Identify which cell holds the provided text, then report its [x, y] central coordinate. 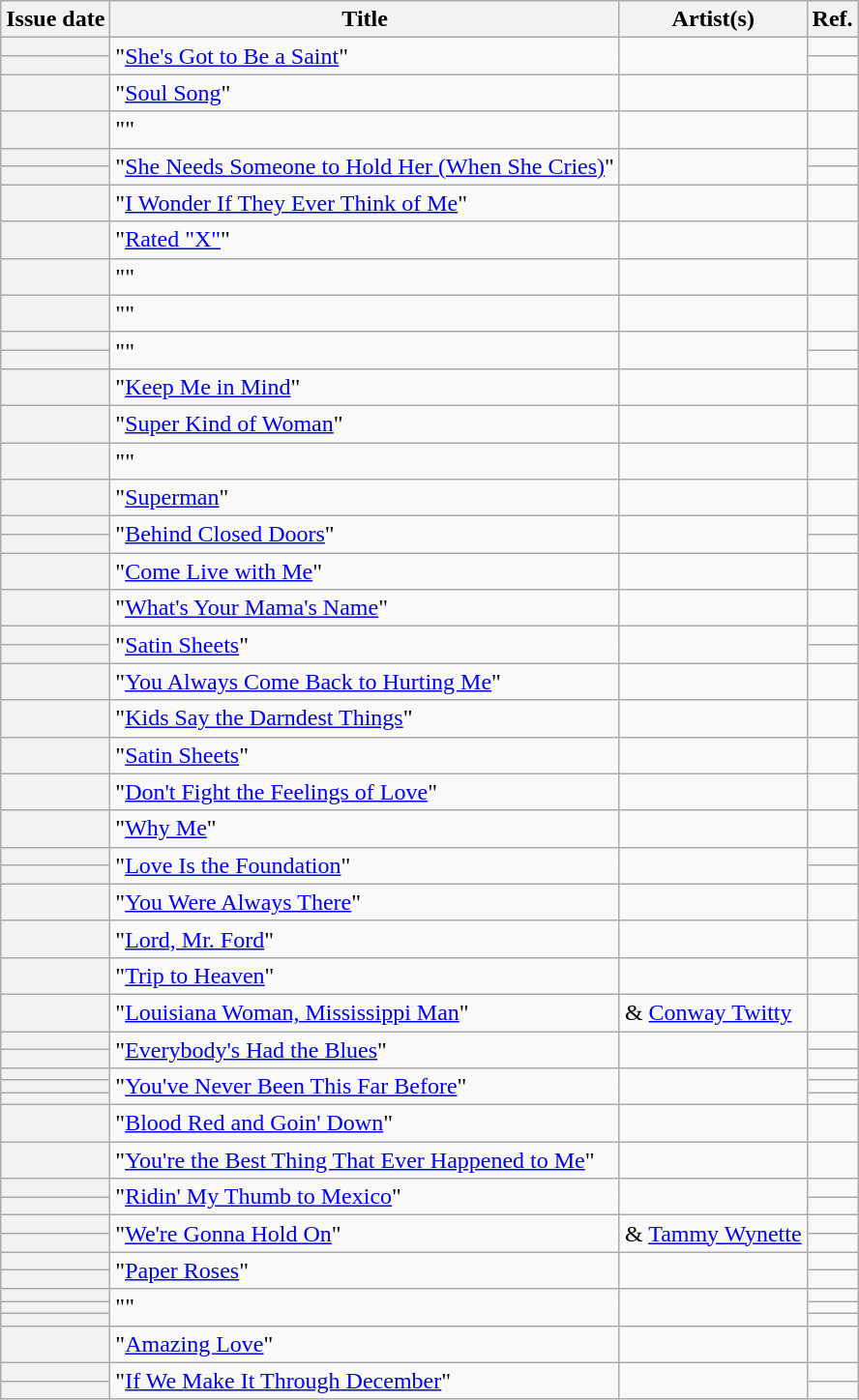
"Trip to Heaven" [366, 976]
"She Needs Someone to Hold Her (When She Cries)" [366, 166]
"What's Your Mama's Name" [366, 608]
"You're the Best Thing That Ever Happened to Me" [366, 1160]
"Lord, Mr. Ford" [366, 939]
"Behind Closed Doors" [366, 535]
"If We Make It Through December" [366, 1381]
Artist(s) [713, 19]
"Keep Me in Mind" [366, 387]
"Blood Red and Goin' Down" [366, 1123]
Title [366, 19]
"Love Is the Foundation" [366, 865]
"Rated "X"" [366, 240]
"Super Kind of Woman" [366, 423]
"You Always Come Back to Hurting Me" [366, 682]
"Come Live with Me" [366, 571]
"Don't Fight the Feelings of Love" [366, 792]
"Why Me" [366, 829]
"Kids Say the Darndest Things" [366, 718]
"Ridin' My Thumb to Mexico" [366, 1197]
Ref. [832, 19]
"I Wonder If They Ever Think of Me" [366, 203]
"We're Gonna Hold On" [366, 1234]
"Superman" [366, 498]
"Paper Roses" [366, 1270]
& Tammy Wynette [713, 1234]
Issue date [56, 19]
"Amazing Love" [366, 1344]
"She's Got to Be a Saint" [366, 56]
"You Were Always There" [366, 902]
"Louisiana Woman, Mississippi Man" [366, 1012]
"Everybody's Had the Blues" [366, 1049]
"You've Never Been This Far Before" [366, 1087]
"Soul Song" [366, 93]
& Conway Twitty [713, 1012]
